Find where the given text appears and provide that cell's center as [X, Y] coordinate. 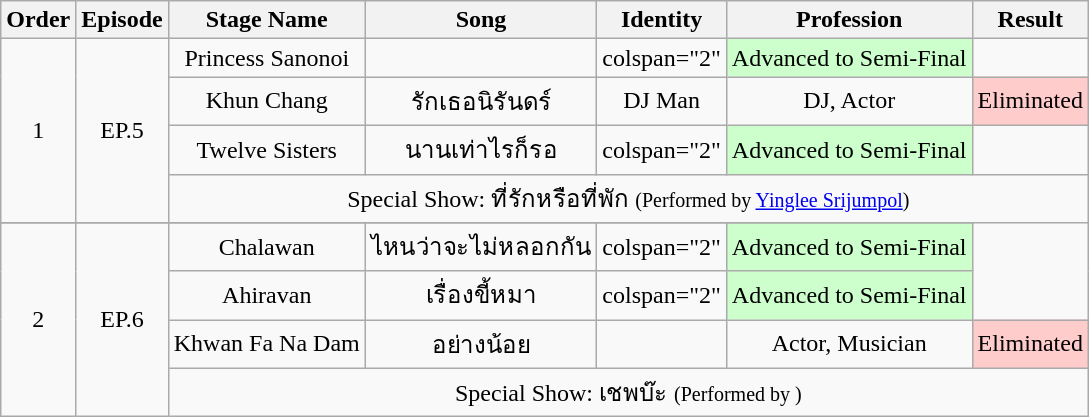
เรื่องขี้หมา [481, 296]
Song [481, 20]
Chalawan [266, 248]
EP.6 [122, 320]
DJ Man [662, 102]
Ahiravan [266, 296]
Stage Name [266, 20]
Result [1030, 20]
Special Show: ที่รักหรือที่พัก (Performed by Yinglee Srijumpol) [628, 198]
อย่างน้อย [481, 344]
Special Show: เชพบ๊ะ (Performed by ) [628, 392]
ไหนว่าจะไม่หลอกกัน [481, 248]
นานเท่าไรก็รอ [481, 150]
2 [38, 320]
Identity [662, 20]
Princess Sanonoi [266, 58]
Episode [122, 20]
EP.5 [122, 131]
Khwan Fa Na Dam [266, 344]
DJ, Actor [849, 102]
Twelve Sisters [266, 150]
Actor, Musician [849, 344]
รักเธอนิรันดร์ [481, 102]
Profession [849, 20]
Khun Chang [266, 102]
1 [38, 131]
Order [38, 20]
